Locate the cell with the specified text and output its (x, y) center coordinate. 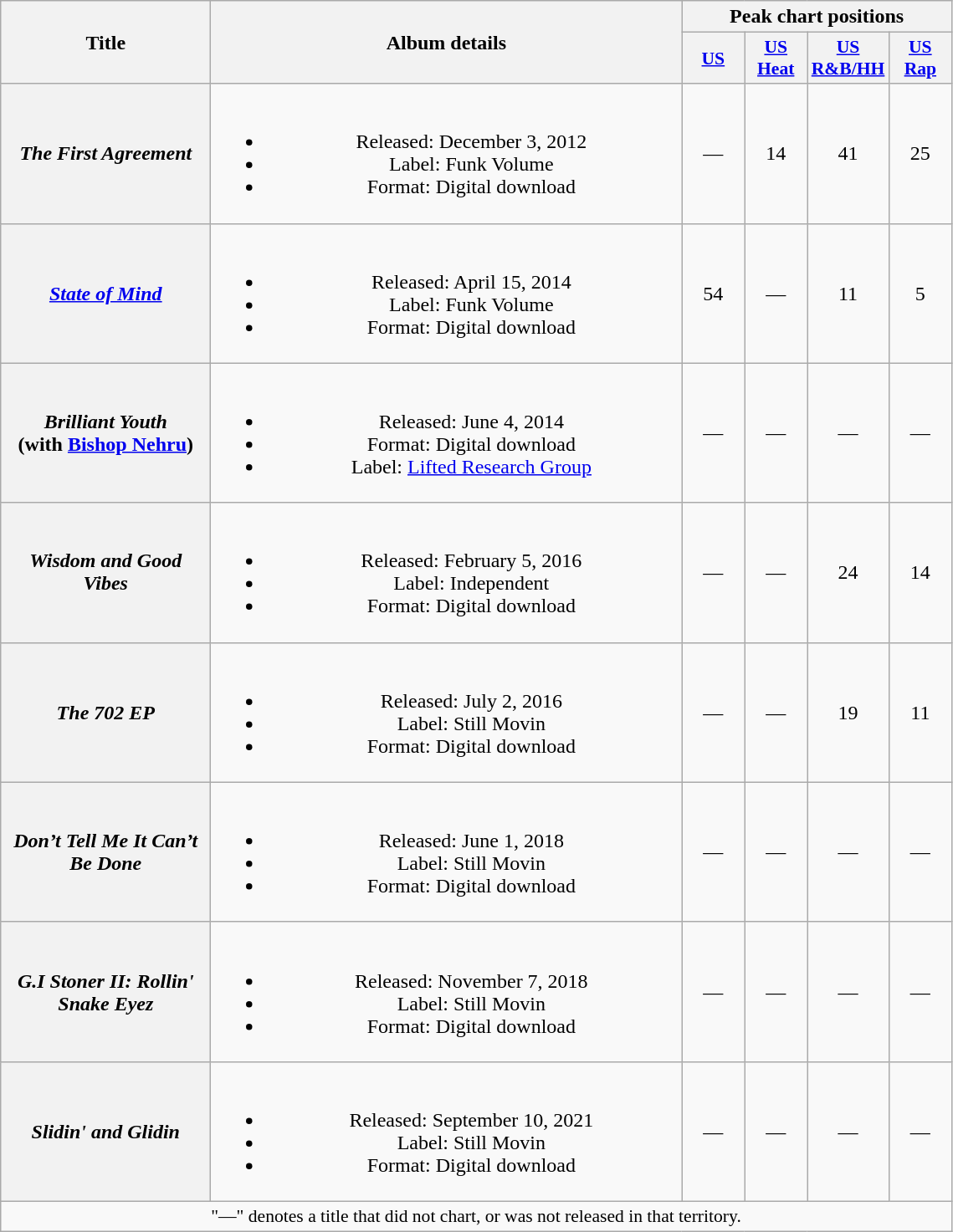
Released: December 3, 2012Label: Funk VolumeFormat: Digital download (447, 154)
41 (848, 154)
19 (848, 713)
The First Agreement (105, 154)
5 (920, 293)
US (713, 59)
Released: September 10, 2021Label: Still MovinFormat: Digital download (447, 1131)
Released: July 2, 2016Label: Still MovinFormat: Digital download (447, 713)
The 702 EP (105, 713)
US R&B/HH (848, 59)
Peak chart positions (817, 17)
54 (713, 293)
Released: June 4, 2014Format: Digital downloadLabel: Lifted Research Group (447, 433)
Slidin' and Glidin (105, 1131)
Released: April 15, 2014Label: Funk VolumeFormat: Digital download (447, 293)
Wisdom and Good Vibes (105, 572)
Album details (447, 42)
Don’t Tell Me It Can’t Be Done (105, 851)
25 (920, 154)
Title (105, 42)
US Heat (776, 59)
State of Mind (105, 293)
USRap (920, 59)
24 (848, 572)
Released: June 1, 2018Label: Still MovinFormat: Digital download (447, 851)
"—" denotes a title that did not chart, or was not released in that territory. (477, 1216)
Released: November 7, 2018Label: Still MovinFormat: Digital download (447, 992)
Released: February 5, 2016Label: IndependentFormat: Digital download (447, 572)
Brilliant Youth(with Bishop Nehru) (105, 433)
G.I Stoner II: Rollin' Snake Eyez (105, 992)
